Capture the cell that displays the provided text and extract its [X, Y] central coordinate. 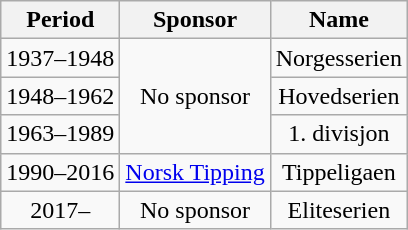
1963–1989 [60, 134]
2017– [60, 210]
Tippeligaen [338, 172]
Norsk Tipping [195, 172]
Name [338, 20]
Sponsor [195, 20]
1990–2016 [60, 172]
Norgesserien [338, 58]
Eliteserien [338, 210]
1. divisjon [338, 134]
Period [60, 20]
1948–1962 [60, 96]
1937–1948 [60, 58]
Hovedserien [338, 96]
